Scan for the cell matching the given text and deliver its [x, y] coordinate at center. 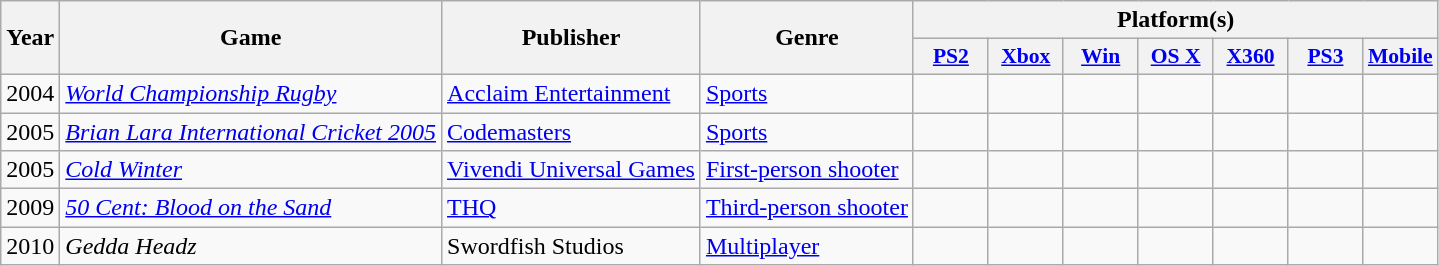
Xbox [1026, 57]
X360 [1250, 57]
World Championship Rugby [251, 93]
Genre [806, 38]
2009 [30, 208]
Platform(s) [1175, 20]
Codemasters [572, 131]
Gedda Headz [251, 246]
Publisher [572, 38]
THQ [572, 208]
OS X [1176, 57]
Multiplayer [806, 246]
Vivendi Universal Games [572, 170]
Mobile [1400, 57]
First-person shooter [806, 170]
PS3 [1326, 57]
2004 [30, 93]
Swordfish Studios [572, 246]
50 Cent: Blood on the Sand [251, 208]
PS2 [950, 57]
Third-person shooter [806, 208]
Year [30, 38]
Win [1100, 57]
Acclaim Entertainment [572, 93]
Brian Lara International Cricket 2005 [251, 131]
Game [251, 38]
Cold Winter [251, 170]
2010 [30, 246]
